Capture the cell that displays the provided text and extract its [X, Y] central coordinate. 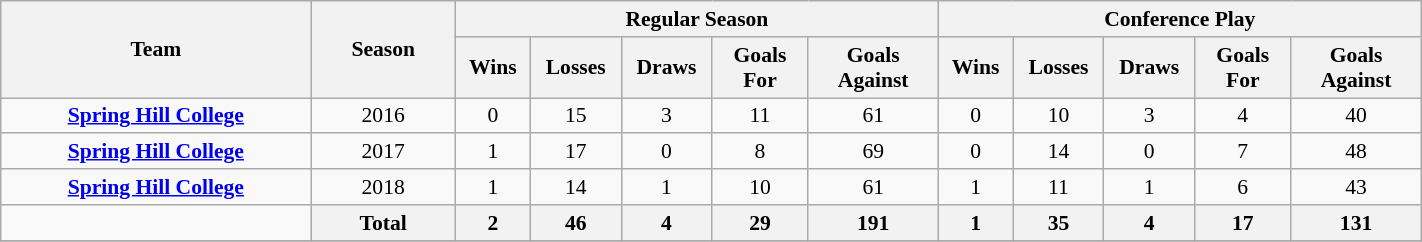
7 [1243, 152]
2 [494, 223]
191 [873, 223]
35 [1058, 223]
Total [384, 223]
Season [384, 50]
15 [576, 116]
Team [156, 50]
2018 [384, 187]
Regular Season [698, 19]
6 [1243, 187]
8 [760, 152]
43 [1356, 187]
2017 [384, 152]
Conference Play [1180, 19]
2016 [384, 116]
69 [873, 152]
46 [576, 223]
48 [1356, 152]
131 [1356, 223]
29 [760, 223]
40 [1356, 116]
